Capture the cell that displays the provided text and extract its [x, y] central coordinate. 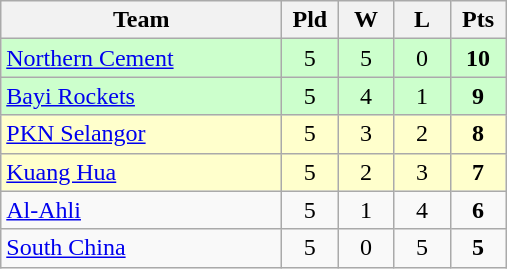
Kuang Hua [142, 172]
L [422, 20]
Al-Ahli [142, 210]
10 [478, 58]
Pld [310, 20]
Bayi Rockets [142, 96]
Pts [478, 20]
South China [142, 248]
8 [478, 134]
6 [478, 210]
Team [142, 20]
7 [478, 172]
W [366, 20]
Northern Cement [142, 58]
9 [478, 96]
PKN Selangor [142, 134]
